Identify which cell holds the provided text, then report its [x, y] central coordinate. 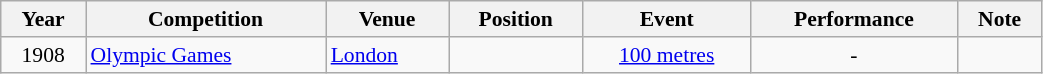
Competition [206, 19]
Event [667, 19]
Position [516, 19]
Year [44, 19]
Olympic Games [206, 55]
Performance [854, 19]
Note [1000, 19]
- [854, 55]
Venue [388, 19]
1908 [44, 55]
London [388, 55]
100 metres [667, 55]
